Detect which cell encompasses the target text, then output its (X, Y) center coordinate. 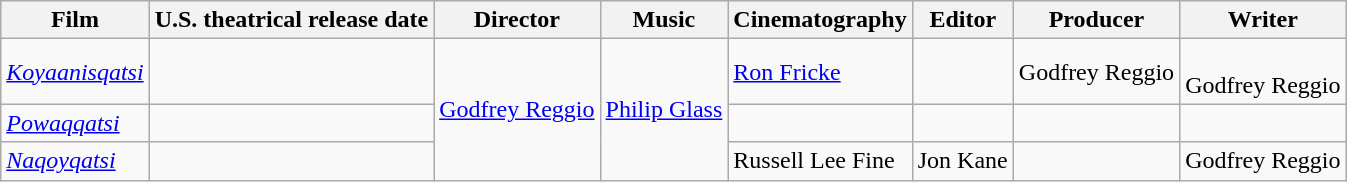
Ron Fricke (820, 72)
Koyaanisqatsi (75, 72)
Writer (1263, 20)
Director (517, 20)
Editor (962, 20)
Philip Glass (664, 110)
Jon Kane (962, 161)
Music (664, 20)
Russell Lee Fine (820, 161)
Film (75, 20)
Naqoyqatsi (75, 161)
Cinematography (820, 20)
Producer (1096, 20)
Powaqqatsi (75, 123)
U.S. theatrical release date (292, 20)
